Search for the cell housing the specified text and yield its [x, y] center coordinate. 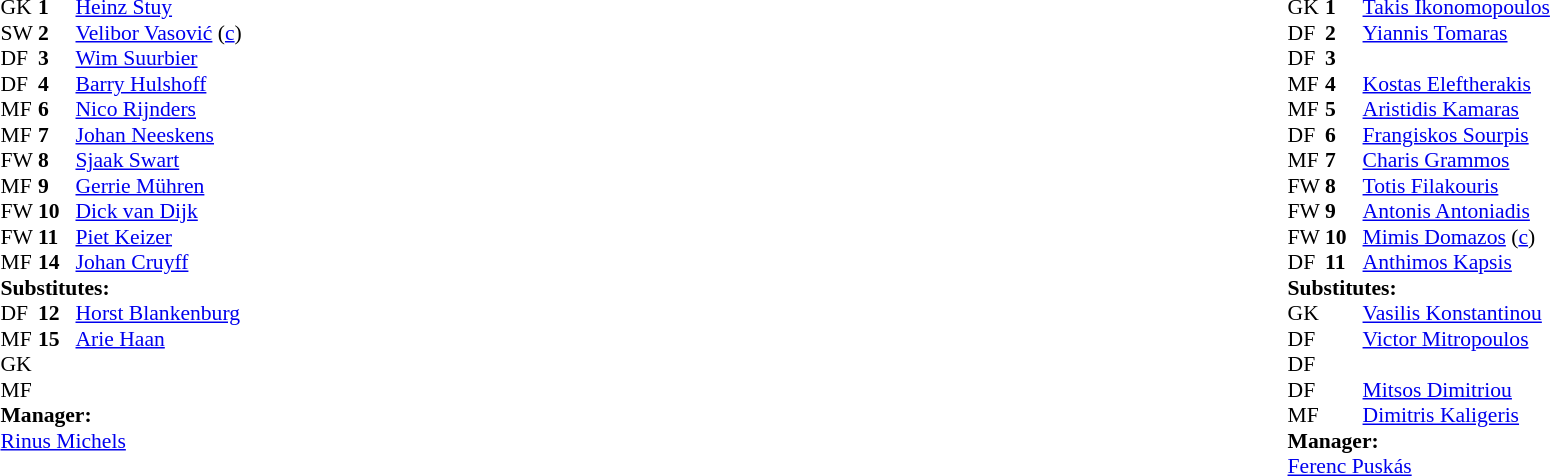
Johan Neeskens [159, 135]
Yiannis Tomaras [1456, 33]
Velibor Vasović (c) [159, 33]
Johan Cruyff [159, 263]
Horst Blankenburg [159, 313]
Antonis Antoniadis [1456, 211]
Barry Hulshoff [159, 84]
15 [57, 339]
Wim Suurbier [159, 59]
Mitsos Dimitriou [1456, 390]
Frangiskos Sourpis [1456, 135]
Charis Grammos [1456, 161]
Gerrie Mühren [159, 186]
Victor Mitropoulos [1456, 339]
5 [1344, 109]
Piet Keizer [159, 237]
Aristidis Kamaras [1456, 109]
14 [57, 263]
Nico Rijnders [159, 109]
Kostas Eleftherakis [1456, 84]
SW [19, 33]
Anthimos Kapsis [1456, 263]
Mimis Domazos (c) [1456, 237]
Dick van Dijk [159, 211]
Dimitris Kaligeris [1456, 415]
Sjaak Swart [159, 161]
12 [57, 313]
Rinus Michels [120, 441]
Arie Haan [159, 339]
Totis Filakouris [1456, 186]
Vasilis Konstantinou [1456, 313]
